Return the (X, Y) coordinate for the center point of the cell that contains the specified text.  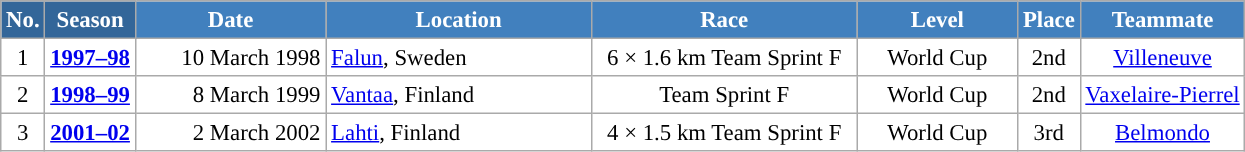
Teammate (1162, 20)
Vantaa, Finland (459, 95)
2 (23, 95)
Villeneuve (1162, 58)
3 (23, 133)
Race (724, 20)
Place (1049, 20)
Falun, Sweden (459, 58)
Location (459, 20)
1998–99 (90, 95)
Date (230, 20)
No. (23, 20)
6 × 1.6 km Team Sprint F (724, 58)
Season (90, 20)
1 (23, 58)
Team Sprint F (724, 95)
3rd (1049, 133)
8 March 1999 (230, 95)
Vaxelaire-Pierrel (1162, 95)
4 × 1.5 km Team Sprint F (724, 133)
Level (938, 20)
Belmondo (1162, 133)
2001–02 (90, 133)
Lahti, Finland (459, 133)
1997–98 (90, 58)
10 March 1998 (230, 58)
2 March 2002 (230, 133)
